Return [X, Y] of the center of cell containing provided text 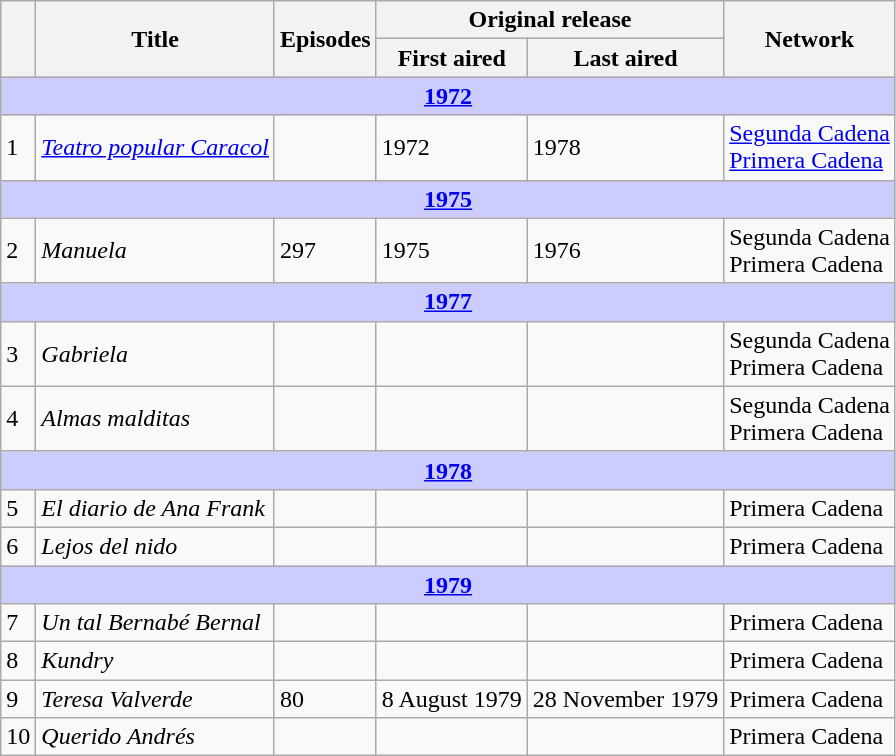
Title [156, 39]
Kundry [156, 661]
6 [18, 546]
1 [18, 148]
10 [18, 737]
8 August 1979 [452, 699]
Original release [550, 20]
1979 [448, 585]
Episodes [325, 39]
5 [18, 508]
3 [18, 354]
Lejos del nido [156, 546]
Network [810, 39]
1976 [625, 250]
Querido Andrés [156, 737]
297 [325, 250]
8 [18, 661]
First aired [452, 58]
Teatro popular Caracol [156, 148]
7 [18, 623]
28 November 1979 [625, 699]
9 [18, 699]
Manuela [156, 250]
1977 [448, 302]
2 [18, 250]
Almas malditas [156, 418]
Gabriela [156, 354]
Teresa Valverde [156, 699]
4 [18, 418]
El diario de Ana Frank [156, 508]
80 [325, 699]
Last aired [625, 58]
Un tal Bernabé Bernal [156, 623]
